For the text-containing cell, return its midpoint in [x, y] coordinate format. 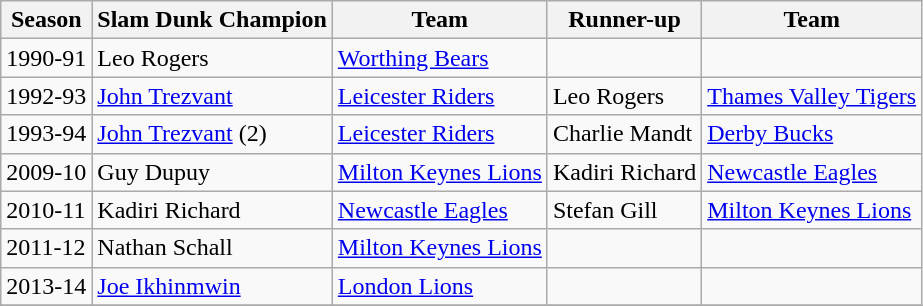
Stefan Gill [624, 210]
Worthing Bears [440, 58]
Runner-up [624, 20]
1990-91 [46, 58]
Thames Valley Tigers [812, 96]
Slam Dunk Champion [212, 20]
1992-93 [46, 96]
2011-12 [46, 248]
Joe Ikhinmwin [212, 286]
London Lions [440, 286]
2010-11 [46, 210]
John Trezvant (2) [212, 134]
Season [46, 20]
2013-14 [46, 286]
1993-94 [46, 134]
Derby Bucks [812, 134]
Guy Dupuy [212, 172]
Charlie Mandt [624, 134]
John Trezvant [212, 96]
Nathan Schall [212, 248]
2009-10 [46, 172]
